Find where the given text appears and provide that cell's center as [X, Y] coordinate. 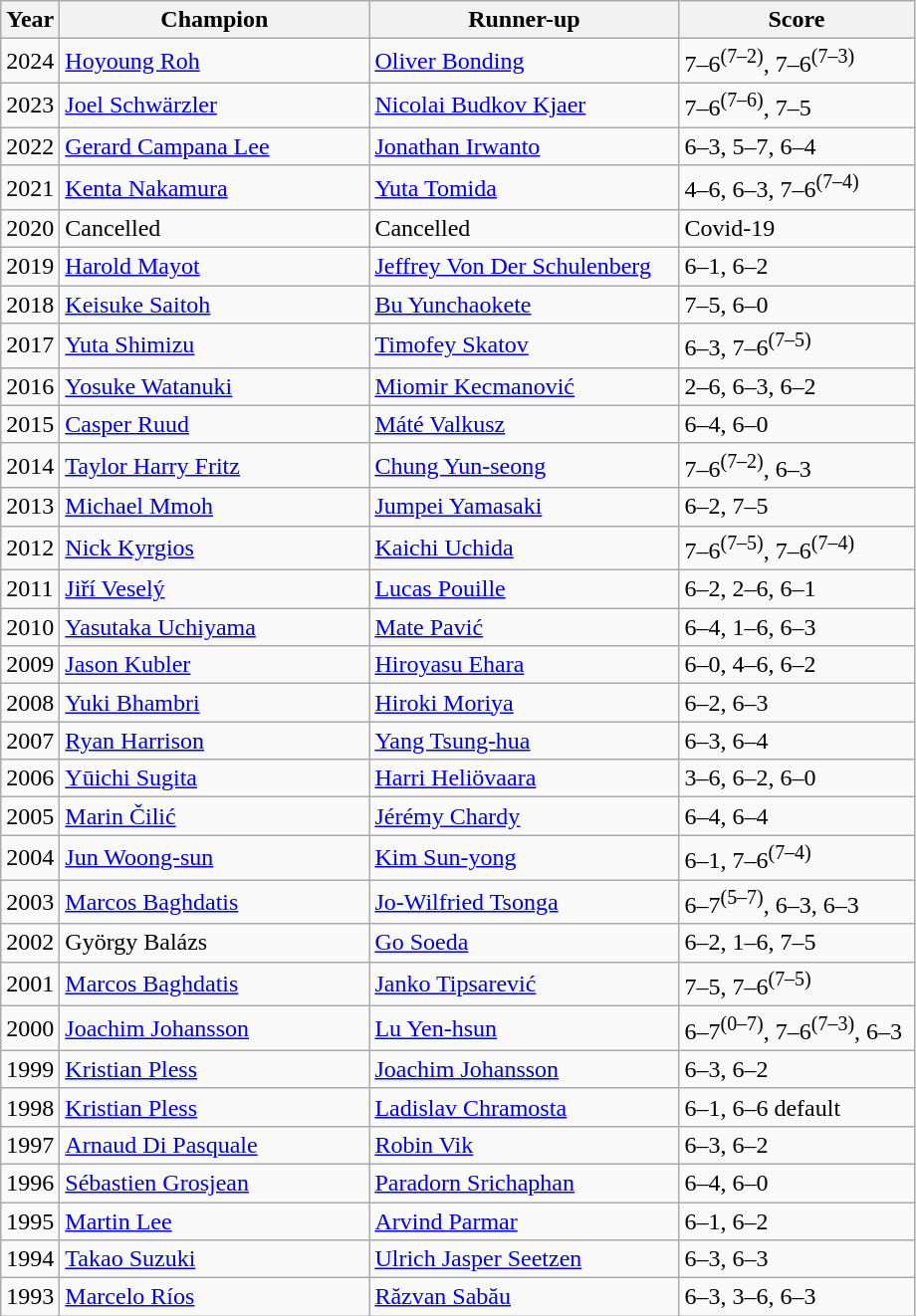
3–6, 6–2, 6–0 [797, 778]
Miomir Kecmanović [524, 386]
Jérémy Chardy [524, 816]
6–1, 7–6(7–4) [797, 858]
2009 [30, 665]
2000 [30, 1029]
2016 [30, 386]
7–5, 6–0 [797, 305]
6–7(0–7), 7–6(7–3), 6–3 [797, 1029]
Harri Heliövaara [524, 778]
6–4, 6–4 [797, 816]
György Balázs [215, 943]
Yuta Tomida [524, 187]
Go Soeda [524, 943]
2014 [30, 466]
Yang Tsung-hua [524, 741]
2–6, 6–3, 6–2 [797, 386]
2015 [30, 424]
Jason Kubler [215, 665]
2005 [30, 816]
Kaichi Uchida [524, 548]
6–0, 4–6, 6–2 [797, 665]
1998 [30, 1107]
Casper Ruud [215, 424]
1995 [30, 1221]
Jiří Veselý [215, 589]
Kenta Nakamura [215, 187]
Mate Pavić [524, 627]
7–5, 7–6(7–5) [797, 984]
2008 [30, 703]
Score [797, 20]
Hiroki Moriya [524, 703]
2023 [30, 106]
Nick Kyrgios [215, 548]
7–6(7–2), 6–3 [797, 466]
Ladislav Chramosta [524, 1107]
Nicolai Budkov Kjaer [524, 106]
6–1, 6–6 default [797, 1107]
6–3, 6–4 [797, 741]
2013 [30, 507]
Jeffrey Von Der Schulenberg [524, 267]
4–6, 6–3, 7–6(7–4) [797, 187]
Chung Yun-seong [524, 466]
1997 [30, 1145]
1993 [30, 1297]
2011 [30, 589]
6–3, 7–6(7–5) [797, 346]
Oliver Bonding [524, 62]
2003 [30, 902]
Joel Schwärzler [215, 106]
6–3, 6–3 [797, 1259]
Arvind Parmar [524, 1221]
6–3, 3–6, 6–3 [797, 1297]
Janko Tipsarević [524, 984]
1999 [30, 1069]
Harold Mayot [215, 267]
7–6(7–2), 7–6(7–3) [797, 62]
Taylor Harry Fritz [215, 466]
Covid-19 [797, 229]
Keisuke Saitoh [215, 305]
Champion [215, 20]
Arnaud Di Pasquale [215, 1145]
Year [30, 20]
2001 [30, 984]
Ulrich Jasper Seetzen [524, 1259]
Takao Suzuki [215, 1259]
6–3, 5–7, 6–4 [797, 146]
Marcelo Ríos [215, 1297]
Lucas Pouille [524, 589]
Yosuke Watanuki [215, 386]
2021 [30, 187]
Hiroyasu Ehara [524, 665]
2017 [30, 346]
Robin Vik [524, 1145]
2002 [30, 943]
Martin Lee [215, 1221]
Paradorn Srichaphan [524, 1183]
7–6(7–6), 7–5 [797, 106]
2018 [30, 305]
2007 [30, 741]
Runner-up [524, 20]
Răzvan Sabău [524, 1297]
6–4, 1–6, 6–3 [797, 627]
Yuta Shimizu [215, 346]
2020 [30, 229]
6–2, 1–6, 7–5 [797, 943]
2004 [30, 858]
6–2, 7–5 [797, 507]
6–7(5–7), 6–3, 6–3 [797, 902]
Jonathan Irwanto [524, 146]
Gerard Campana Lee [215, 146]
Marin Čilić [215, 816]
2024 [30, 62]
2006 [30, 778]
6–2, 2–6, 6–1 [797, 589]
1996 [30, 1183]
Kim Sun-yong [524, 858]
Yuki Bhambri [215, 703]
7–6(7–5), 7–6(7–4) [797, 548]
Jumpei Yamasaki [524, 507]
Michael Mmoh [215, 507]
2022 [30, 146]
Jun Woong-sun [215, 858]
Yasutaka Uchiyama [215, 627]
Jo-Wilfried Tsonga [524, 902]
1994 [30, 1259]
2019 [30, 267]
2012 [30, 548]
Hoyoung Roh [215, 62]
2010 [30, 627]
Yūichi Sugita [215, 778]
6–2, 6–3 [797, 703]
Sébastien Grosjean [215, 1183]
Lu Yen-hsun [524, 1029]
Máté Valkusz [524, 424]
Ryan Harrison [215, 741]
Bu Yunchaokete [524, 305]
Timofey Skatov [524, 346]
